Determine the [x, y] coordinate at the center of the cell enclosing the given text.  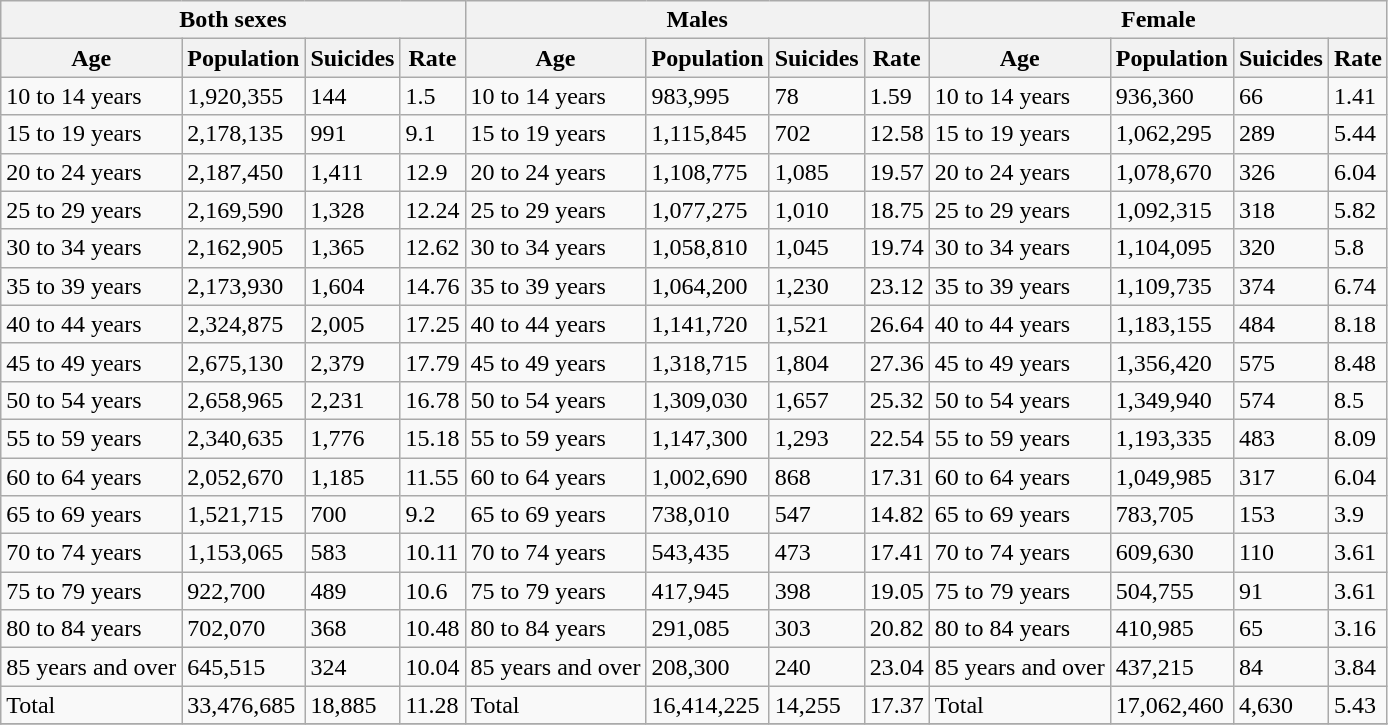
23.12 [896, 286]
2,658,965 [244, 400]
2,178,135 [244, 134]
868 [816, 477]
1,318,715 [708, 362]
2,231 [352, 400]
15.18 [432, 438]
20.82 [896, 629]
437,215 [1172, 667]
153 [1280, 515]
783,705 [1172, 515]
14.82 [896, 515]
489 [352, 591]
12.9 [432, 172]
5.8 [1358, 248]
368 [352, 629]
1,078,670 [1172, 172]
10.6 [432, 591]
547 [816, 515]
Both sexes [233, 20]
14,255 [816, 705]
326 [1280, 172]
5.44 [1358, 134]
609,630 [1172, 553]
12.62 [432, 248]
19.05 [896, 591]
2,340,635 [244, 438]
240 [816, 667]
1,058,810 [708, 248]
4,630 [1280, 705]
9.2 [432, 515]
543,435 [708, 553]
936,360 [1172, 96]
8.18 [1358, 324]
1,002,690 [708, 477]
66 [1280, 96]
484 [1280, 324]
324 [352, 667]
1,092,315 [1172, 210]
702 [816, 134]
2,169,590 [244, 210]
1,349,940 [1172, 400]
16,414,225 [708, 705]
991 [352, 134]
1,328 [352, 210]
922,700 [244, 591]
1,804 [816, 362]
320 [1280, 248]
483 [1280, 438]
1,657 [816, 400]
14.76 [432, 286]
1.59 [896, 96]
1,064,200 [708, 286]
1,104,095 [1172, 248]
303 [816, 629]
374 [1280, 286]
289 [1280, 134]
208,300 [708, 667]
1,085 [816, 172]
1,049,985 [1172, 477]
1,183,155 [1172, 324]
12.24 [432, 210]
23.04 [896, 667]
11.55 [432, 477]
1,153,065 [244, 553]
2,324,875 [244, 324]
5.43 [1358, 705]
10.04 [432, 667]
8.09 [1358, 438]
17.37 [896, 705]
1,109,735 [1172, 286]
504,755 [1172, 591]
3.16 [1358, 629]
65 [1280, 629]
16.78 [432, 400]
2,173,930 [244, 286]
33,476,685 [244, 705]
3.84 [1358, 667]
1,521,715 [244, 515]
8.5 [1358, 400]
398 [816, 591]
645,515 [244, 667]
1,411 [352, 172]
574 [1280, 400]
17.25 [432, 324]
18,885 [352, 705]
25.32 [896, 400]
1,045 [816, 248]
110 [1280, 553]
1,920,355 [244, 96]
1,077,275 [708, 210]
2,052,670 [244, 477]
1.5 [432, 96]
3.9 [1358, 515]
17.41 [896, 553]
2,379 [352, 362]
1,309,030 [708, 400]
9.1 [432, 134]
1,062,295 [1172, 134]
8.48 [1358, 362]
583 [352, 553]
702,070 [244, 629]
1,193,335 [1172, 438]
700 [352, 515]
1.41 [1358, 96]
983,995 [708, 96]
2,187,450 [244, 172]
12.58 [896, 134]
144 [352, 96]
5.82 [1358, 210]
91 [1280, 591]
1,776 [352, 438]
1,010 [816, 210]
1,604 [352, 286]
1,147,300 [708, 438]
291,085 [708, 629]
1,356,420 [1172, 362]
473 [816, 553]
84 [1280, 667]
17.79 [432, 362]
575 [1280, 362]
738,010 [708, 515]
10.11 [432, 553]
6.74 [1358, 286]
317 [1280, 477]
17,062,460 [1172, 705]
1,230 [816, 286]
2,162,905 [244, 248]
18.75 [896, 210]
417,945 [708, 591]
11.28 [432, 705]
10.48 [432, 629]
Males [697, 20]
19.74 [896, 248]
1,521 [816, 324]
1,115,845 [708, 134]
318 [1280, 210]
1,365 [352, 248]
26.64 [896, 324]
2,675,130 [244, 362]
27.36 [896, 362]
1,108,775 [708, 172]
1,293 [816, 438]
1,185 [352, 477]
78 [816, 96]
19.57 [896, 172]
22.54 [896, 438]
410,985 [1172, 629]
1,141,720 [708, 324]
2,005 [352, 324]
17.31 [896, 477]
Female [1158, 20]
